Extract the [x, y] coordinate from the center of the cell holding the provided text.  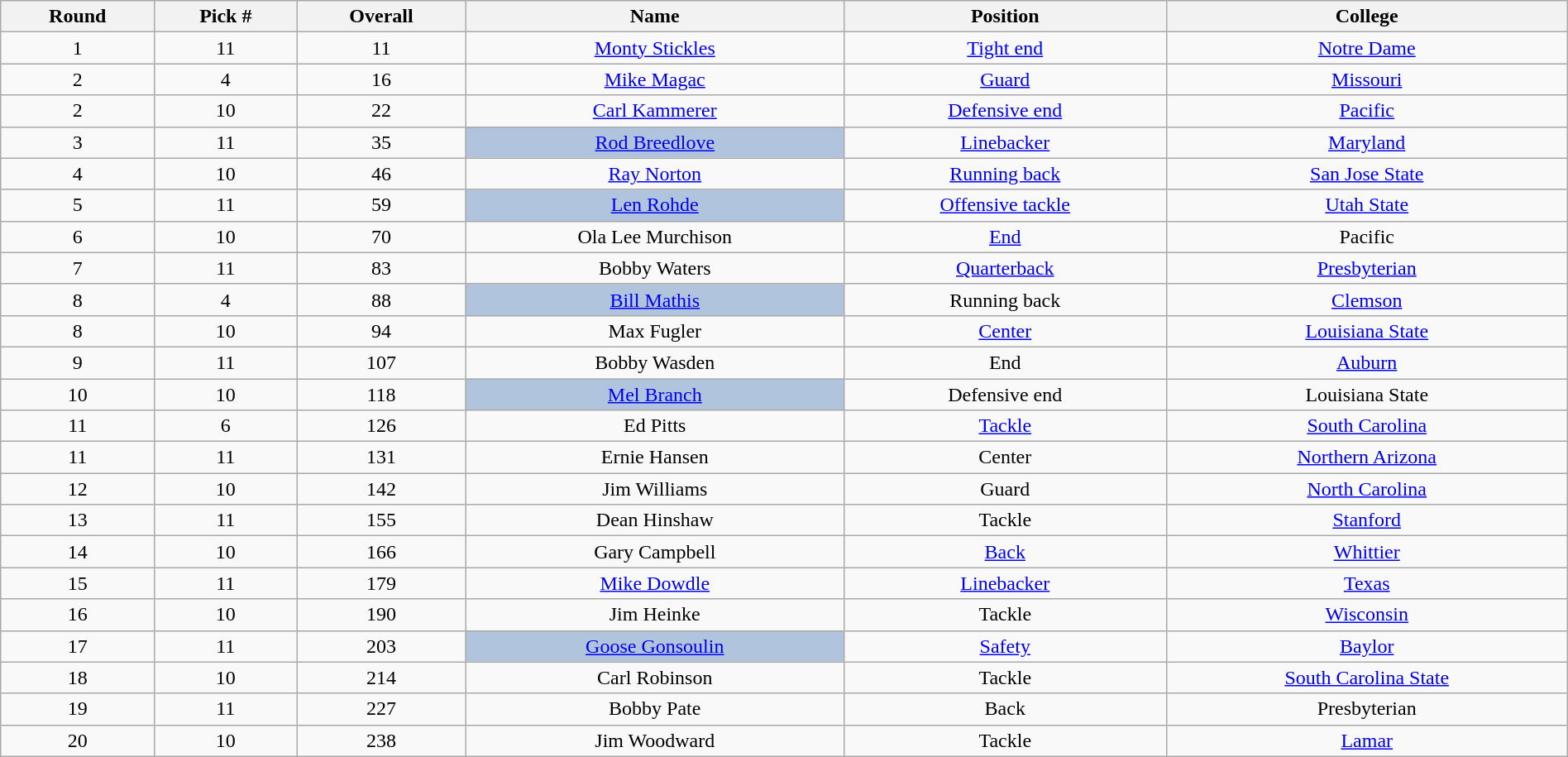
Quarterback [1005, 268]
Monty Stickles [655, 48]
203 [381, 646]
Carl Kammerer [655, 111]
9 [78, 362]
Dean Hinshaw [655, 520]
Ray Norton [655, 174]
166 [381, 552]
227 [381, 709]
107 [381, 362]
Stanford [1366, 520]
17 [78, 646]
Len Rohde [655, 205]
Missouri [1366, 79]
12 [78, 489]
118 [381, 395]
Jim Heinke [655, 615]
83 [381, 268]
Mike Magac [655, 79]
Overall [381, 17]
South Carolina [1366, 426]
Name [655, 17]
Northern Arizona [1366, 458]
238 [381, 740]
Safety [1005, 646]
San Jose State [1366, 174]
88 [381, 299]
14 [78, 552]
Wisconsin [1366, 615]
18 [78, 678]
59 [381, 205]
Texas [1366, 583]
Clemson [1366, 299]
Bobby Waters [655, 268]
South Carolina State [1366, 678]
Max Fugler [655, 331]
Carl Robinson [655, 678]
126 [381, 426]
Whittier [1366, 552]
5 [78, 205]
Jim Williams [655, 489]
131 [381, 458]
1 [78, 48]
46 [381, 174]
Bill Mathis [655, 299]
College [1366, 17]
70 [381, 237]
Offensive tackle [1005, 205]
Auburn [1366, 362]
19 [78, 709]
Jim Woodward [655, 740]
Bobby Wasden [655, 362]
Gary Campbell [655, 552]
Ernie Hansen [655, 458]
155 [381, 520]
Pick # [226, 17]
190 [381, 615]
North Carolina [1366, 489]
Round [78, 17]
15 [78, 583]
3 [78, 142]
Rod Breedlove [655, 142]
94 [381, 331]
Maryland [1366, 142]
Position [1005, 17]
7 [78, 268]
Ola Lee Murchison [655, 237]
Tight end [1005, 48]
Baylor [1366, 646]
Ed Pitts [655, 426]
Lamar [1366, 740]
Bobby Pate [655, 709]
13 [78, 520]
214 [381, 678]
Mel Branch [655, 395]
35 [381, 142]
Goose Gonsoulin [655, 646]
142 [381, 489]
Notre Dame [1366, 48]
Utah State [1366, 205]
22 [381, 111]
20 [78, 740]
179 [381, 583]
Mike Dowdle [655, 583]
